Identify which cell holds the provided text, then report its (X, Y) central coordinate. 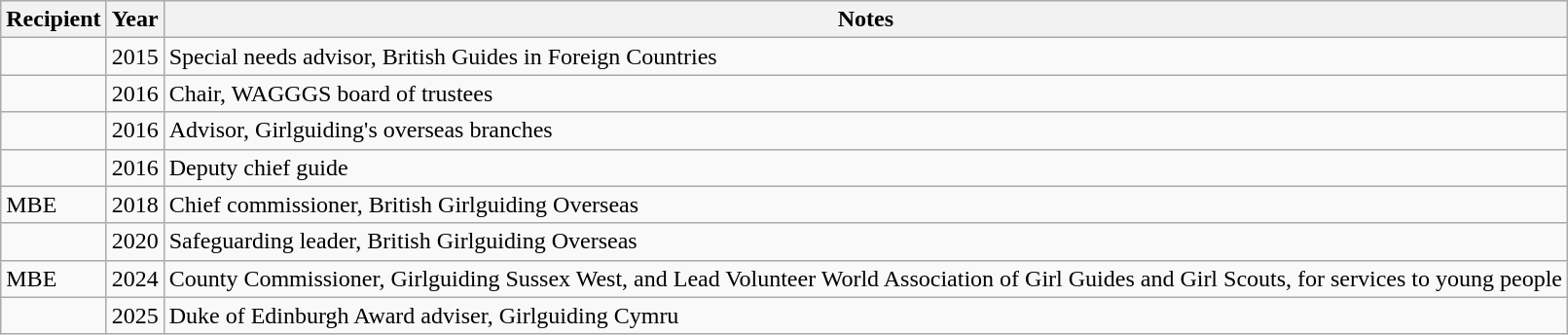
Recipient (54, 19)
Year (134, 19)
Notes (865, 19)
2015 (134, 56)
2020 (134, 242)
2018 (134, 205)
Advisor, Girlguiding's overseas branches (865, 130)
2025 (134, 316)
Duke of Edinburgh Award adviser, Girlguiding Cymru (865, 316)
Deputy chief guide (865, 167)
County Commissioner, Girlguiding Sussex West, and Lead Volunteer World Association of Girl Guides and Girl Scouts, for services to young people (865, 279)
2024 (134, 279)
Special needs advisor, British Guides in Foreign Countries (865, 56)
Chair, WAGGGS board of trustees (865, 93)
Safeguarding leader, British Girlguiding Overseas (865, 242)
Chief commissioner, British Girlguiding Overseas (865, 205)
